Detect which cell encompasses the target text, then output its (x, y) center coordinate. 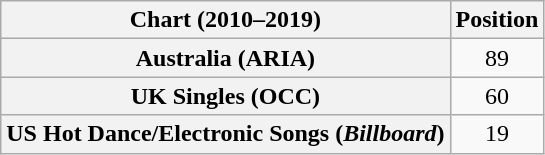
60 (497, 96)
Australia (ARIA) (226, 58)
UK Singles (OCC) (226, 96)
Chart (2010–2019) (226, 20)
19 (497, 134)
US Hot Dance/Electronic Songs (Billboard) (226, 134)
89 (497, 58)
Position (497, 20)
